Extract the (X, Y) coordinate from the center of the cell holding the provided text.  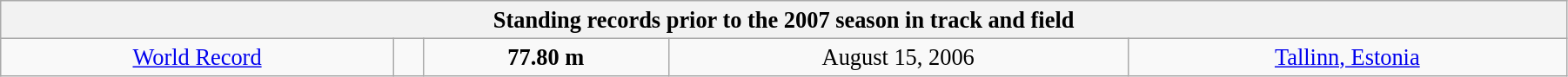
Standing records prior to the 2007 season in track and field (784, 19)
World Record (198, 57)
77.80 m (546, 57)
August 15, 2006 (898, 57)
Tallinn, Estonia (1347, 57)
